Return the (x, y) coordinate for the center point of the cell that contains the specified text.  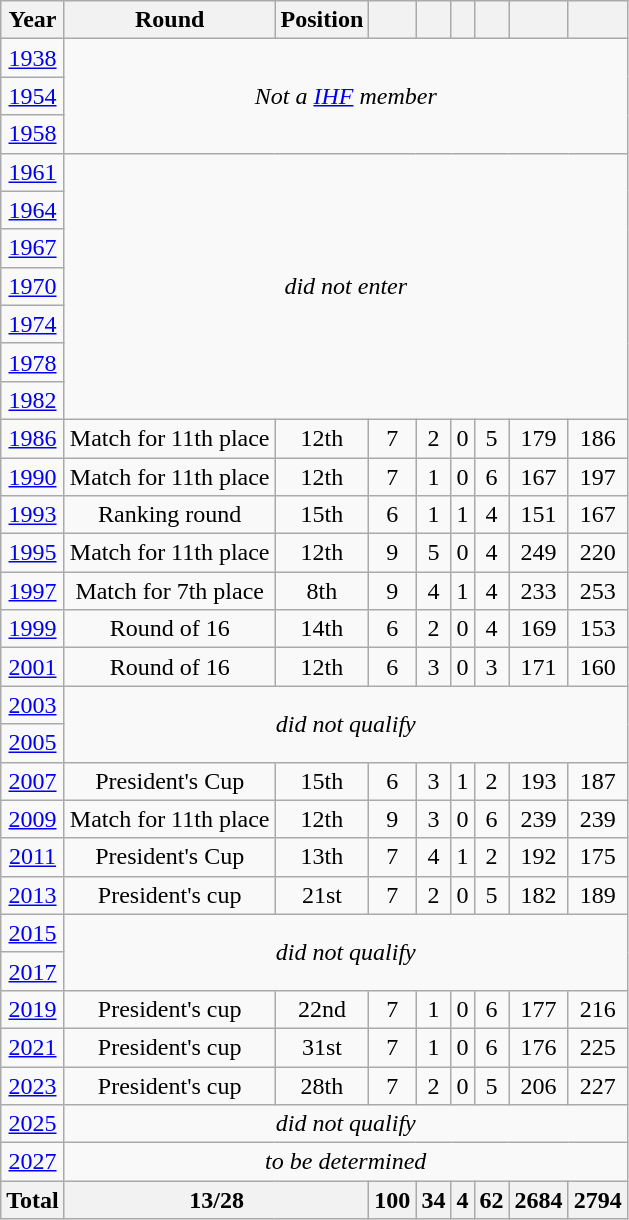
153 (598, 629)
1999 (33, 629)
22nd (322, 1009)
1986 (33, 438)
1995 (33, 553)
Position (322, 20)
1938 (33, 58)
151 (538, 515)
179 (538, 438)
206 (538, 1085)
to be determined (346, 1162)
13/28 (216, 1200)
253 (598, 591)
2015 (33, 933)
187 (598, 781)
1990 (33, 477)
2021 (33, 1047)
8th (322, 591)
2023 (33, 1085)
233 (538, 591)
197 (598, 477)
186 (598, 438)
169 (538, 629)
2017 (33, 971)
216 (598, 1009)
1964 (33, 210)
1954 (33, 96)
28th (322, 1085)
13th (322, 857)
1982 (33, 400)
227 (598, 1085)
31st (322, 1047)
2007 (33, 781)
220 (598, 553)
1993 (33, 515)
2001 (33, 667)
100 (392, 1200)
1958 (33, 134)
2684 (538, 1200)
Total (33, 1200)
176 (538, 1047)
Not a IHF member (346, 96)
2025 (33, 1124)
189 (598, 895)
2027 (33, 1162)
1978 (33, 362)
1967 (33, 248)
1997 (33, 591)
225 (598, 1047)
did not enter (346, 286)
2011 (33, 857)
14th (322, 629)
249 (538, 553)
2794 (598, 1200)
175 (598, 857)
Round (170, 20)
21st (322, 895)
2013 (33, 895)
Year (33, 20)
62 (492, 1200)
2005 (33, 743)
Match for 7th place (170, 591)
1974 (33, 324)
Ranking round (170, 515)
2019 (33, 1009)
1961 (33, 172)
1970 (33, 286)
192 (538, 857)
182 (538, 895)
2009 (33, 819)
2003 (33, 705)
34 (434, 1200)
193 (538, 781)
160 (598, 667)
177 (538, 1009)
171 (538, 667)
